Find where the given text appears and provide that cell's center as (X, Y) coordinate. 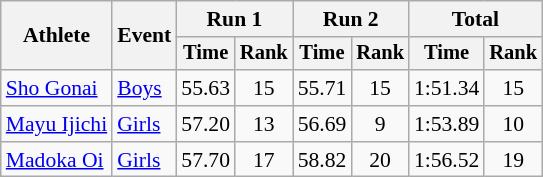
57.20 (206, 124)
56.69 (322, 124)
Mayu Ijichi (56, 124)
9 (380, 124)
Total (476, 19)
13 (264, 124)
Event (144, 36)
55.71 (322, 88)
Athlete (56, 36)
Boys (144, 88)
Girls (144, 124)
Run 2 (351, 19)
1:51.34 (446, 88)
Sho Gonai (56, 88)
55.63 (206, 88)
Run 1 (234, 19)
1:53.89 (446, 124)
10 (513, 124)
